Return [X, Y] of the center of cell containing provided text 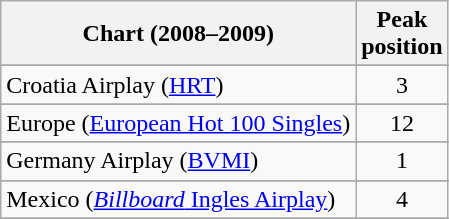
Croatia Airplay (HRT) [178, 85]
12 [402, 123]
Germany Airplay (BVMI) [178, 161]
4 [402, 199]
1 [402, 161]
Peakposition [402, 34]
Chart (2008–2009) [178, 34]
Mexico (Billboard Ingles Airplay) [178, 199]
Europe (European Hot 100 Singles) [178, 123]
3 [402, 85]
